Provide the [x, y] coordinate of the cell's center where the given text is located.  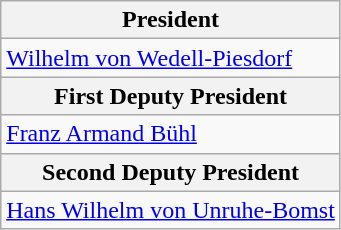
Hans Wilhelm von Unruhe-Bomst [171, 210]
Second Deputy President [171, 172]
Wilhelm von Wedell-Piesdorf [171, 58]
President [171, 20]
First Deputy President [171, 96]
Franz Armand Bühl [171, 134]
